Provide the [x, y] coordinate of the cell's center where the given text is located.  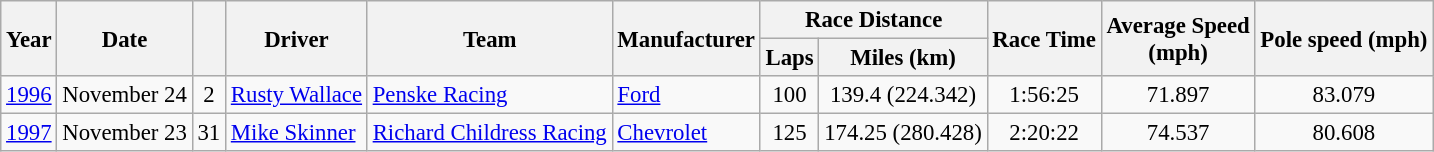
80.608 [1344, 133]
1:56:25 [1044, 95]
71.897 [1178, 95]
2:20:22 [1044, 133]
174.25 (280.428) [903, 133]
Average Speed(mph) [1178, 38]
Manufacturer [686, 38]
Laps [790, 58]
November 24 [124, 95]
Miles (km) [903, 58]
31 [208, 133]
Pole speed (mph) [1344, 38]
Chevrolet [686, 133]
100 [790, 95]
Driver [297, 38]
1997 [29, 133]
Rusty Wallace [297, 95]
1996 [29, 95]
139.4 (224.342) [903, 95]
Richard Childress Racing [490, 133]
Race Time [1044, 38]
Ford [686, 95]
Mike Skinner [297, 133]
Team [490, 38]
November 23 [124, 133]
2 [208, 95]
74.537 [1178, 133]
Penske Racing [490, 95]
Year [29, 38]
Race Distance [874, 20]
125 [790, 133]
83.079 [1344, 95]
Date [124, 38]
